Extract the (X, Y) coordinate from the center of the cell holding the provided text.  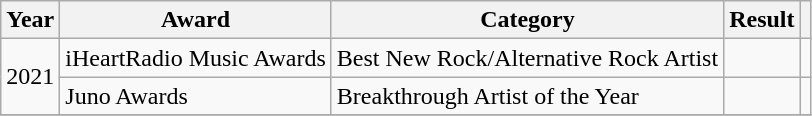
Result (762, 20)
Juno Awards (196, 96)
2021 (30, 77)
Best New Rock/Alternative Rock Artist (527, 58)
Category (527, 20)
Breakthrough Artist of the Year (527, 96)
Award (196, 20)
iHeartRadio Music Awards (196, 58)
Year (30, 20)
